Return [x, y] of the center of cell containing provided text 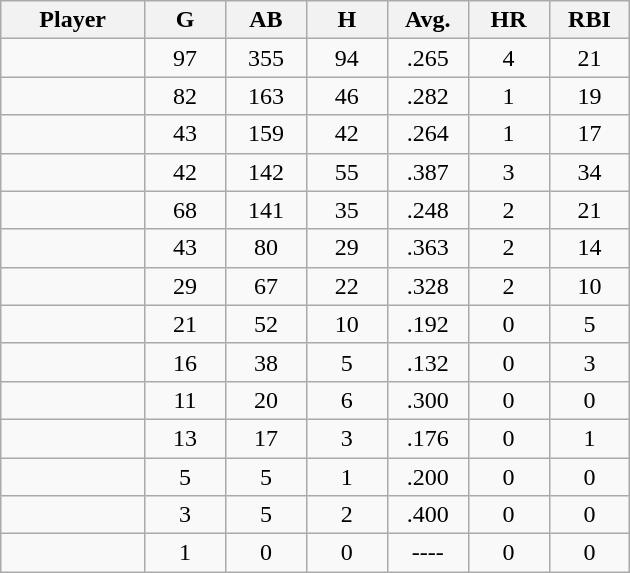
.387 [428, 172]
67 [266, 286]
AB [266, 20]
.300 [428, 400]
Avg. [428, 20]
13 [186, 438]
.132 [428, 362]
141 [266, 210]
355 [266, 58]
52 [266, 324]
.248 [428, 210]
Player [73, 20]
22 [346, 286]
94 [346, 58]
19 [590, 96]
6 [346, 400]
11 [186, 400]
80 [266, 248]
46 [346, 96]
G [186, 20]
H [346, 20]
.192 [428, 324]
.176 [428, 438]
82 [186, 96]
14 [590, 248]
.282 [428, 96]
142 [266, 172]
159 [266, 134]
HR [508, 20]
.265 [428, 58]
.400 [428, 515]
.200 [428, 477]
34 [590, 172]
68 [186, 210]
16 [186, 362]
.328 [428, 286]
20 [266, 400]
55 [346, 172]
35 [346, 210]
.264 [428, 134]
163 [266, 96]
38 [266, 362]
97 [186, 58]
.363 [428, 248]
---- [428, 553]
RBI [590, 20]
4 [508, 58]
